Find where the given text appears and provide that cell's center as (X, Y) coordinate. 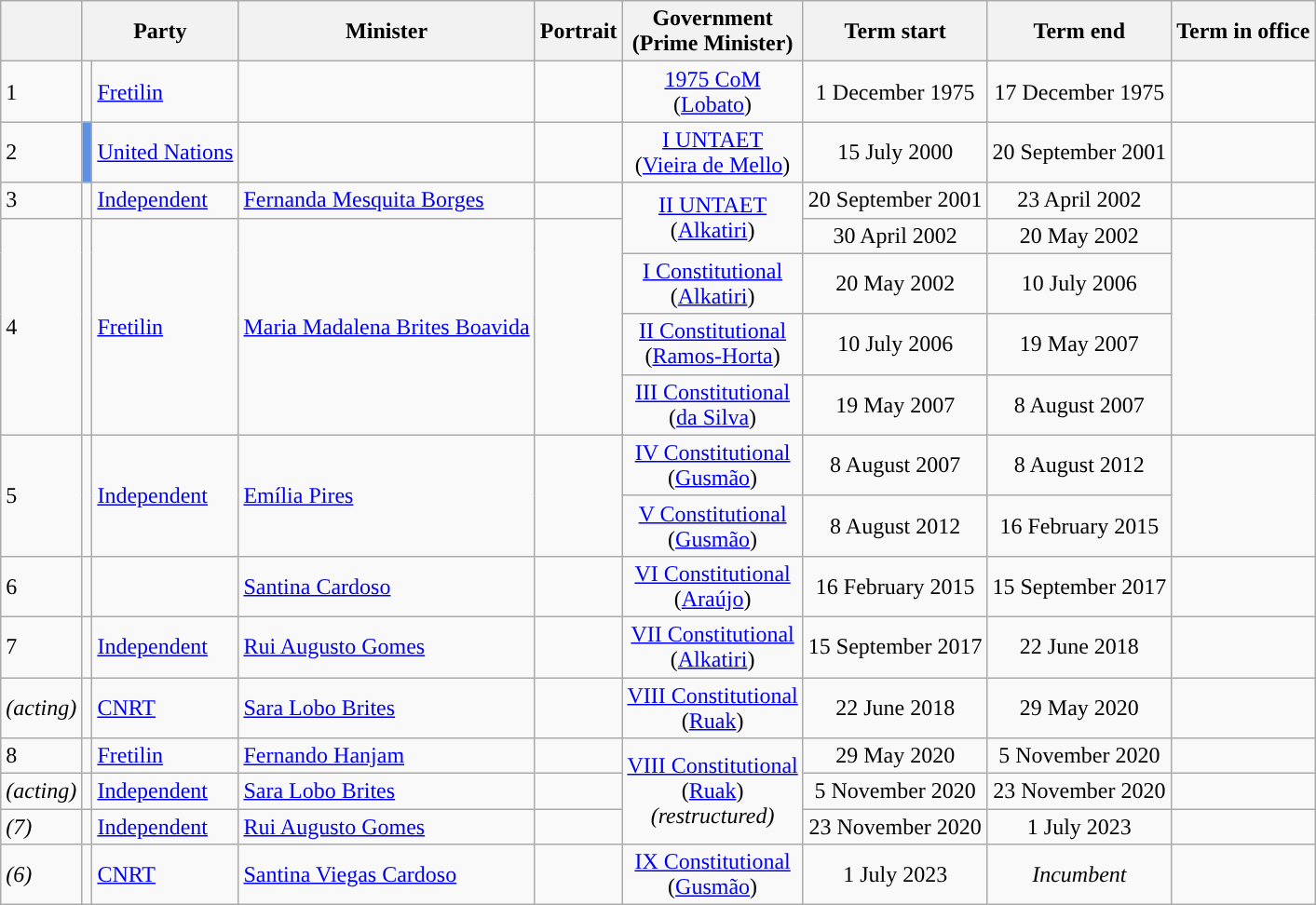
Fernanda Mesquita Borges (387, 200)
3 (41, 200)
7 (41, 646)
Minister (387, 32)
Maria Madalena Brites Boavida (387, 326)
Term end (1079, 32)
5 (41, 495)
1975 CoM(Lobato) (712, 91)
Government(Prime Minister) (712, 32)
Term start (895, 32)
17 December 1975 (1079, 91)
(7) (41, 827)
1 (41, 91)
United Nations (166, 153)
Santina Viegas Cardoso (387, 875)
VI Constitutional(Araújo) (712, 587)
(6) (41, 875)
VIII Constitutional(Ruak)(restructured) (712, 791)
VII Constitutional(Alkatiri) (712, 646)
Santina Cardoso (387, 587)
Party (160, 32)
I Constitutional(Alkatiri) (712, 283)
23 April 2002 (1079, 200)
8 (41, 756)
2 (41, 153)
I UNTAET(Vieira de Mello) (712, 153)
IV Constitutional(Gusmão) (712, 466)
1 December 1975 (895, 91)
4 (41, 326)
30 April 2002 (895, 236)
Term in office (1243, 32)
V Constitutional(Gusmão) (712, 525)
III Constitutional(da Silva) (712, 404)
Fernando Hanjam (387, 756)
15 July 2000 (895, 153)
Emília Pires (387, 495)
IX Constitutional(Gusmão) (712, 875)
6 (41, 587)
VIII Constitutional(Ruak) (712, 708)
II Constitutional(Ramos-Horta) (712, 344)
Incumbent (1079, 875)
II UNTAET(Alkatiri) (712, 218)
Portrait (578, 32)
